Pinpoint the cell where the given text exists, returning its [x, y] midpoint coordinate. 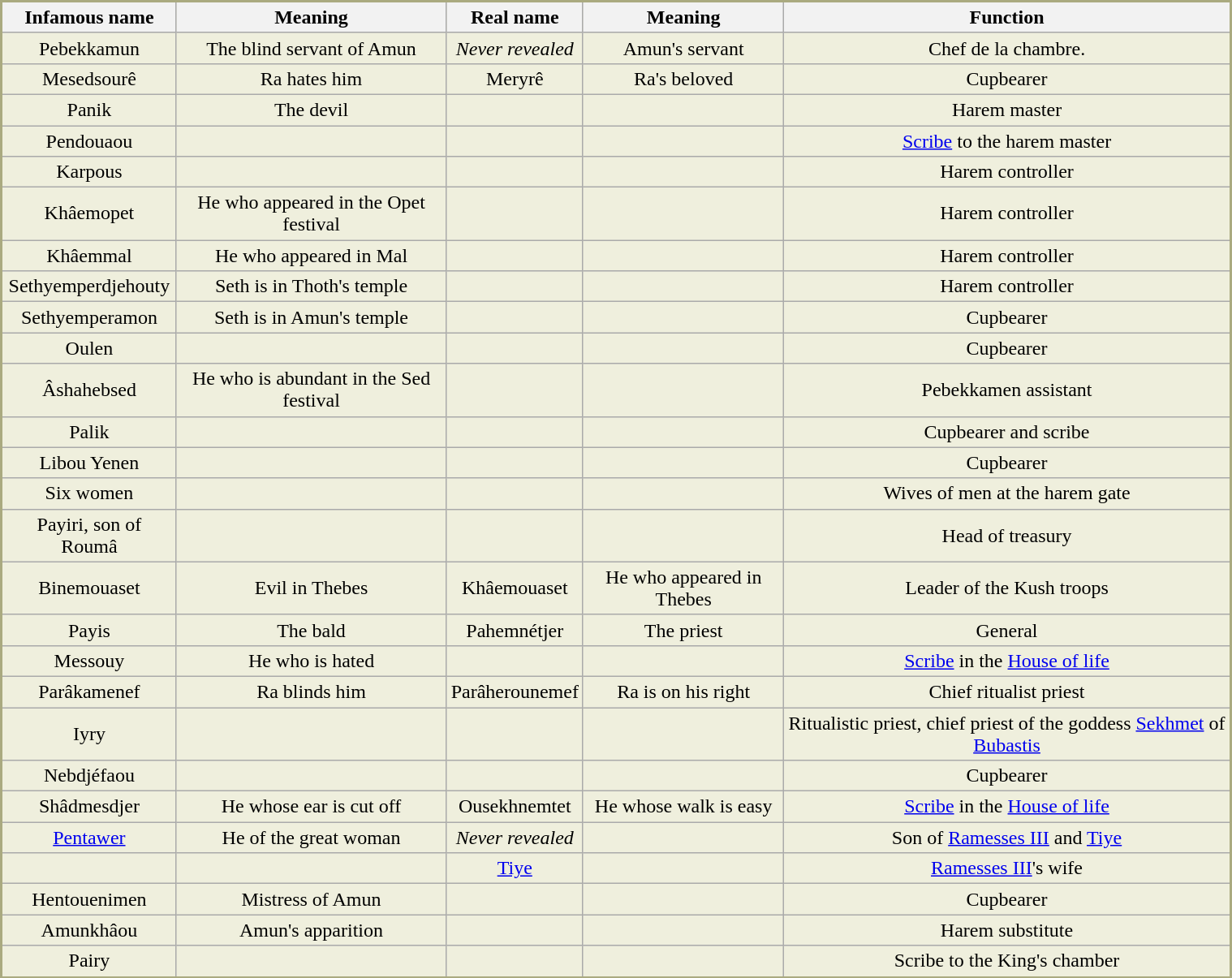
Head of treasury [1007, 536]
Function [1007, 18]
Ritualistic priest, chief priest of the goddess Sekhmet of Bubastis [1007, 734]
Six women [89, 493]
Ra is on his right [683, 691]
Chef de la chambre. [1007, 48]
He whose walk is easy [683, 807]
Ra blinds him [312, 691]
Amunkhâou [89, 930]
Khâemopet [89, 214]
Pendouaou [89, 140]
Cupbearer and scribe [1007, 432]
Khâemmal [89, 256]
Pentawer [89, 838]
Iyry [89, 734]
Tiye [515, 868]
Shâdmesdjer [89, 807]
Binemouaset [89, 588]
He who is abundant in the Sed festival [312, 390]
The blind servant of Amun [312, 48]
Oulen [89, 348]
Harem master [1007, 110]
Mistress of Amun [312, 899]
Amun's servant [683, 48]
He who appeared in the Opet festival [312, 214]
General [1007, 630]
He of the great woman [312, 838]
Hentouenimen [89, 899]
Amun's apparition [312, 930]
Real name [515, 18]
He who is hated [312, 661]
Son of Ramesses III and Tiye [1007, 838]
Mesedsourê [89, 79]
Palik [89, 432]
Meryrê [515, 79]
Payiri, son of Roumâ [89, 536]
Scribe to the King's chamber [1007, 961]
The priest [683, 630]
Parâherounemef [515, 691]
Karpous [89, 172]
Ra's beloved [683, 79]
Libou Yenen [89, 463]
Parâkamenef [89, 691]
Pebekkamun [89, 48]
Ramesses III's wife [1007, 868]
Âshahebsed [89, 390]
Pebekkamen assistant [1007, 390]
Messouy [89, 661]
Sethyemperdjehouty [89, 287]
Ousekhnemtet [515, 807]
Wives of men at the harem gate [1007, 493]
Seth is in Amun's temple [312, 317]
Pahemnétjer [515, 630]
He who appeared in Thebes [683, 588]
Pairy [89, 961]
Evil in Thebes [312, 588]
Sethyemperamon [89, 317]
Harem substitute [1007, 930]
Ra hates him [312, 79]
The bald [312, 630]
Panik [89, 110]
Payis [89, 630]
Nebdjéfaou [89, 776]
Infamous name [89, 18]
He who appeared in Mal [312, 256]
Khâemouaset [515, 588]
Leader of the Kush troops [1007, 588]
He whose ear is cut off [312, 807]
Chief ritualist priest [1007, 691]
Scribe to the harem master [1007, 140]
The devil [312, 110]
Seth is in Thoth's temple [312, 287]
